Find where the given text appears and provide that cell's center as [x, y] coordinate. 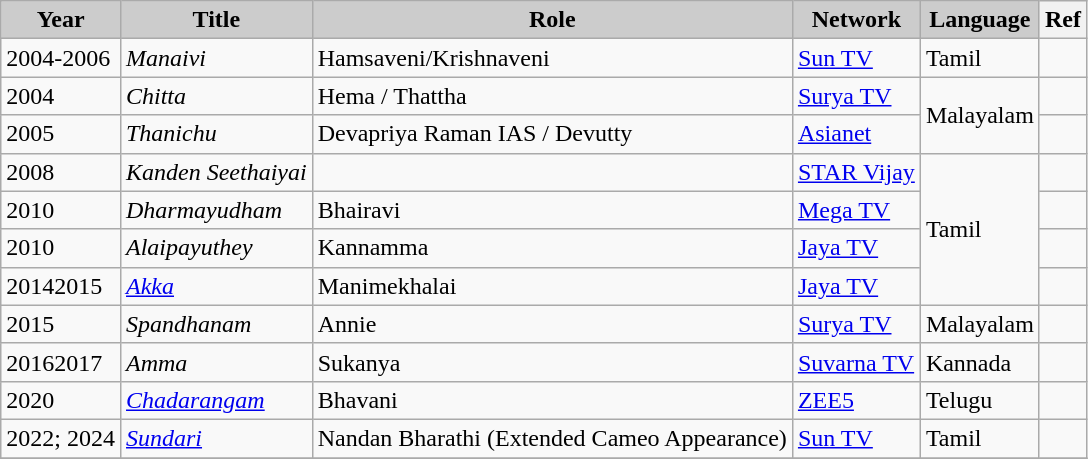
Telugu [980, 400]
Ref [1062, 20]
Asianet [856, 134]
Spandhanam [216, 324]
Nandan Bharathi (Extended Cameo Appearance) [552, 438]
2020 [61, 400]
Thanichu [216, 134]
Bhavani [552, 400]
20142015 [61, 286]
STAR Vijay [856, 172]
Hema / Thattha [552, 96]
Sukanya [552, 362]
Kannada [980, 362]
Sundari [216, 438]
ZEE5 [856, 400]
Akka [216, 286]
Year [61, 20]
2022; 2024 [61, 438]
Hamsaveni/Krishnaveni [552, 58]
Dharmayudham [216, 210]
Role [552, 20]
Alaipayuthey [216, 248]
2015 [61, 324]
20162017 [61, 362]
2008 [61, 172]
2004-2006 [61, 58]
Language [980, 20]
Amma [216, 362]
Devapriya Raman IAS / Devutty [552, 134]
Network [856, 20]
Bhairavi [552, 210]
Suvarna TV [856, 362]
Kanden Seethaiyai [216, 172]
2004 [61, 96]
Manimekhalai [552, 286]
Manaivi [216, 58]
Chitta [216, 96]
Annie [552, 324]
Title [216, 20]
Kannamma [552, 248]
Mega TV [856, 210]
Chadarangam [216, 400]
2005 [61, 134]
